Provide the [x, y] coordinate of the cell's center where the given text is located.  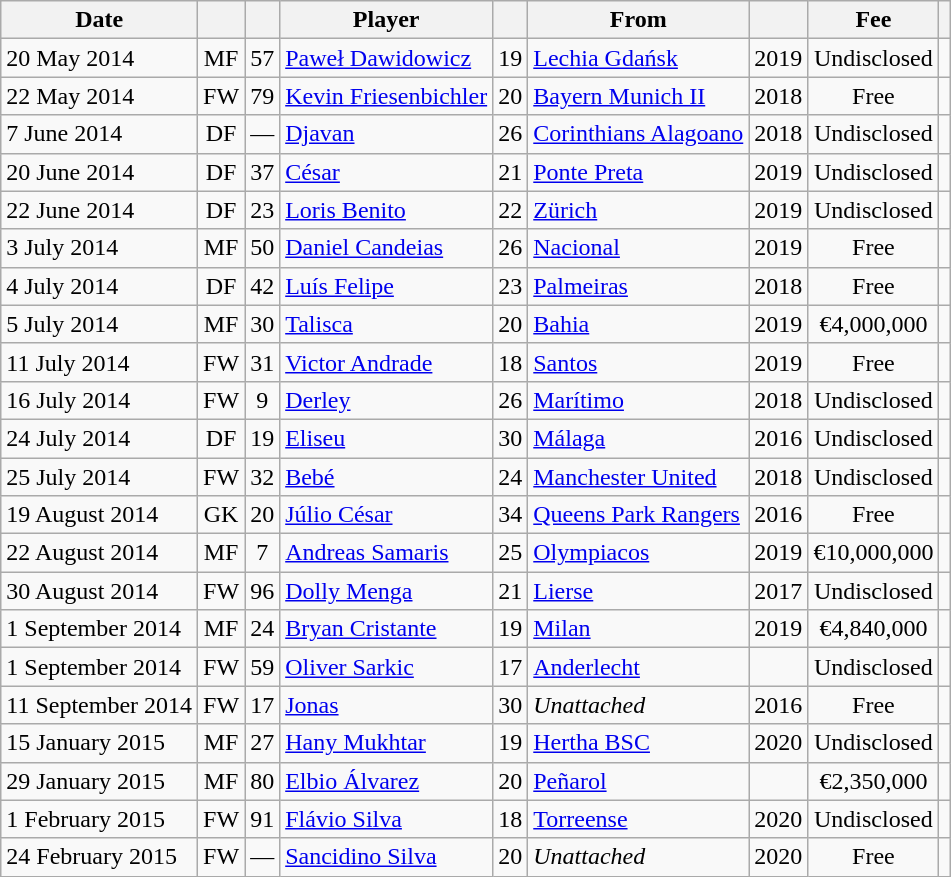
29 January 2015 [100, 781]
Date [100, 20]
Fee [874, 20]
57 [262, 58]
Manchester United [638, 477]
59 [262, 667]
30 August 2014 [100, 591]
34 [510, 515]
22 May 2014 [100, 96]
Júlio César [386, 515]
Bryan Cristante [386, 629]
Corinthians Alagoano [638, 134]
24 February 2015 [100, 857]
42 [262, 286]
Marítimo [638, 400]
20 June 2014 [100, 172]
Sancidino Silva [386, 857]
Bebé [386, 477]
20 May 2014 [100, 58]
€2,350,000 [874, 781]
5 July 2014 [100, 324]
Player [386, 20]
Málaga [638, 438]
Djavan [386, 134]
€10,000,000 [874, 553]
César [386, 172]
Bahia [638, 324]
Torreense [638, 819]
4 July 2014 [100, 286]
1 February 2015 [100, 819]
2017 [778, 591]
Olympiacos [638, 553]
Zürich [638, 210]
16 July 2014 [100, 400]
91 [262, 819]
11 July 2014 [100, 362]
19 August 2014 [100, 515]
Anderlecht [638, 667]
Jonas [386, 705]
Milan [638, 629]
Flávio Silva [386, 819]
22 August 2014 [100, 553]
25 July 2014 [100, 477]
80 [262, 781]
Ponte Preta [638, 172]
22 June 2014 [100, 210]
50 [262, 248]
Oliver Sarkic [386, 667]
37 [262, 172]
31 [262, 362]
15 January 2015 [100, 743]
Santos [638, 362]
Peñarol [638, 781]
Kevin Friesenbichler [386, 96]
GK [222, 515]
Derley [386, 400]
Hertha BSC [638, 743]
Lierse [638, 591]
11 September 2014 [100, 705]
27 [262, 743]
Luís Felipe [386, 286]
€4,840,000 [874, 629]
32 [262, 477]
Talisca [386, 324]
24 July 2014 [100, 438]
3 July 2014 [100, 248]
Eliseu [386, 438]
Loris Benito [386, 210]
Hany Mukhtar [386, 743]
7 [262, 553]
Daniel Candeias [386, 248]
Palmeiras [638, 286]
22 [510, 210]
25 [510, 553]
Paweł Dawidowicz [386, 58]
Elbio Álvarez [386, 781]
€4,000,000 [874, 324]
Lechia Gdańsk [638, 58]
9 [262, 400]
Victor Andrade [386, 362]
From [638, 20]
Queens Park Rangers [638, 515]
Bayern Munich II [638, 96]
Dolly Menga [386, 591]
Nacional [638, 248]
96 [262, 591]
79 [262, 96]
Andreas Samaris [386, 553]
7 June 2014 [100, 134]
